Locate the cell with the specified text and output its (X, Y) center coordinate. 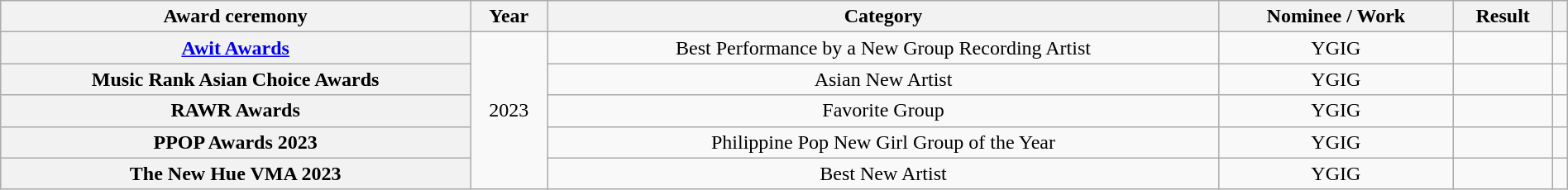
Award ceremony (236, 17)
Music Rank Asian Choice Awards (236, 79)
Favorite Group (883, 111)
2023 (508, 111)
RAWR Awards (236, 111)
Philippine Pop New Girl Group of the Year (883, 142)
Best New Artist (883, 173)
Year (508, 17)
Category (883, 17)
Asian New Artist (883, 79)
The New Hue VMA 2023 (236, 173)
PPOP Awards 2023 (236, 142)
Result (1503, 17)
Nominee / Work (1336, 17)
Awit Awards (236, 48)
Best Performance by a New Group Recording Artist (883, 48)
